Search for the cell housing the specified text and yield its [x, y] center coordinate. 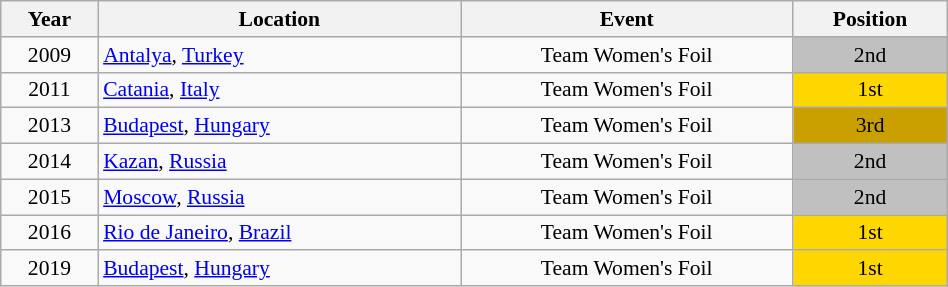
2016 [50, 233]
Kazan, Russia [279, 162]
2009 [50, 55]
Catania, Italy [279, 90]
2019 [50, 269]
Event [627, 19]
Antalya, Turkey [279, 55]
3rd [870, 126]
2011 [50, 90]
2013 [50, 126]
Location [279, 19]
Rio de Janeiro, Brazil [279, 233]
Year [50, 19]
Moscow, Russia [279, 197]
2015 [50, 197]
Position [870, 19]
2014 [50, 162]
